Search for the cell housing the specified text and yield its [x, y] center coordinate. 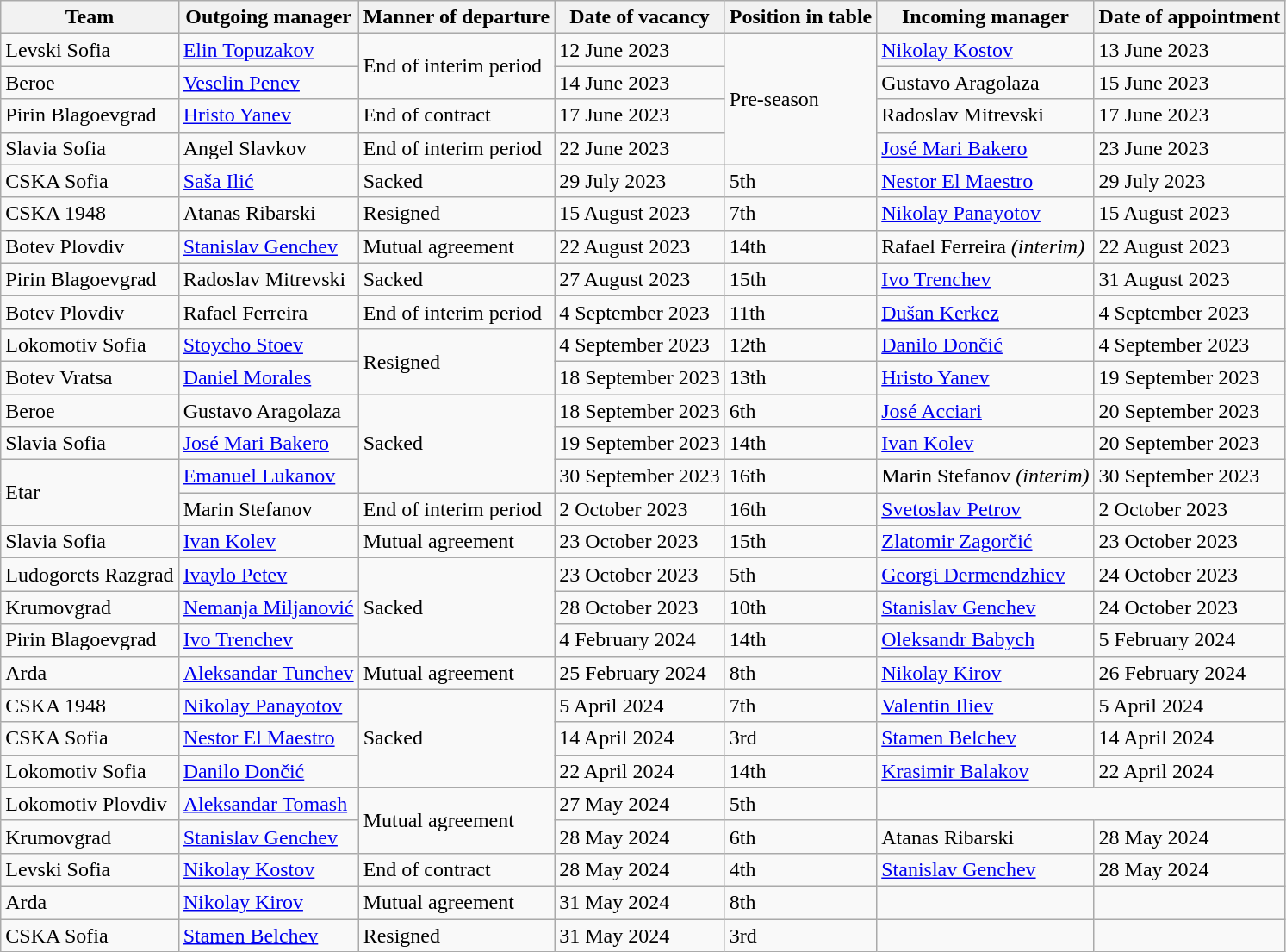
14 June 2023 [640, 83]
Nemanja Miljanović [269, 607]
Aleksandar Tomash [269, 804]
Incoming manager [985, 17]
Etar [90, 493]
12 June 2023 [640, 50]
Aleksandar Tunchev [269, 673]
23 June 2023 [1190, 148]
Zlatomir Zagorčić [985, 542]
Dušan Kerkez [985, 312]
Marin Stefanov (interim) [985, 476]
Manner of departure [457, 17]
Pre-season [800, 99]
10th [800, 607]
Angel Slavkov [269, 148]
31 August 2023 [1190, 279]
Botev Vratsa [90, 377]
Rafael Ferreira (interim) [985, 246]
26 February 2024 [1190, 673]
25 February 2024 [640, 673]
Rafael Ferreira [269, 312]
Emanuel Lukanov [269, 476]
13th [800, 377]
4 February 2024 [640, 640]
15 June 2023 [1190, 83]
Outgoing manager [269, 17]
12th [800, 345]
Lokomotiv Plovdiv [90, 804]
13 June 2023 [1190, 50]
Stoycho Stoev [269, 345]
Valentin Iliev [985, 706]
Oleksandr Babych [985, 640]
27 May 2024 [640, 804]
Svetoslav Petrov [985, 509]
Position in table [800, 17]
Date of vacancy [640, 17]
Krasimir Balakov [985, 771]
Team [90, 17]
5 February 2024 [1190, 640]
Ludogorets Razgrad [90, 575]
27 August 2023 [640, 279]
José Acciari [985, 411]
Georgi Dermendzhiev [985, 575]
Ivaylo Petev [269, 575]
Date of appointment [1190, 17]
Marin Stefanov [269, 509]
28 October 2023 [640, 607]
22 June 2023 [640, 148]
4th [800, 869]
Daniel Morales [269, 377]
11th [800, 312]
Saša Ilić [269, 181]
Veselin Penev [269, 83]
Elin Topuzakov [269, 50]
